Search for the cell housing the specified text and yield its (X, Y) center coordinate. 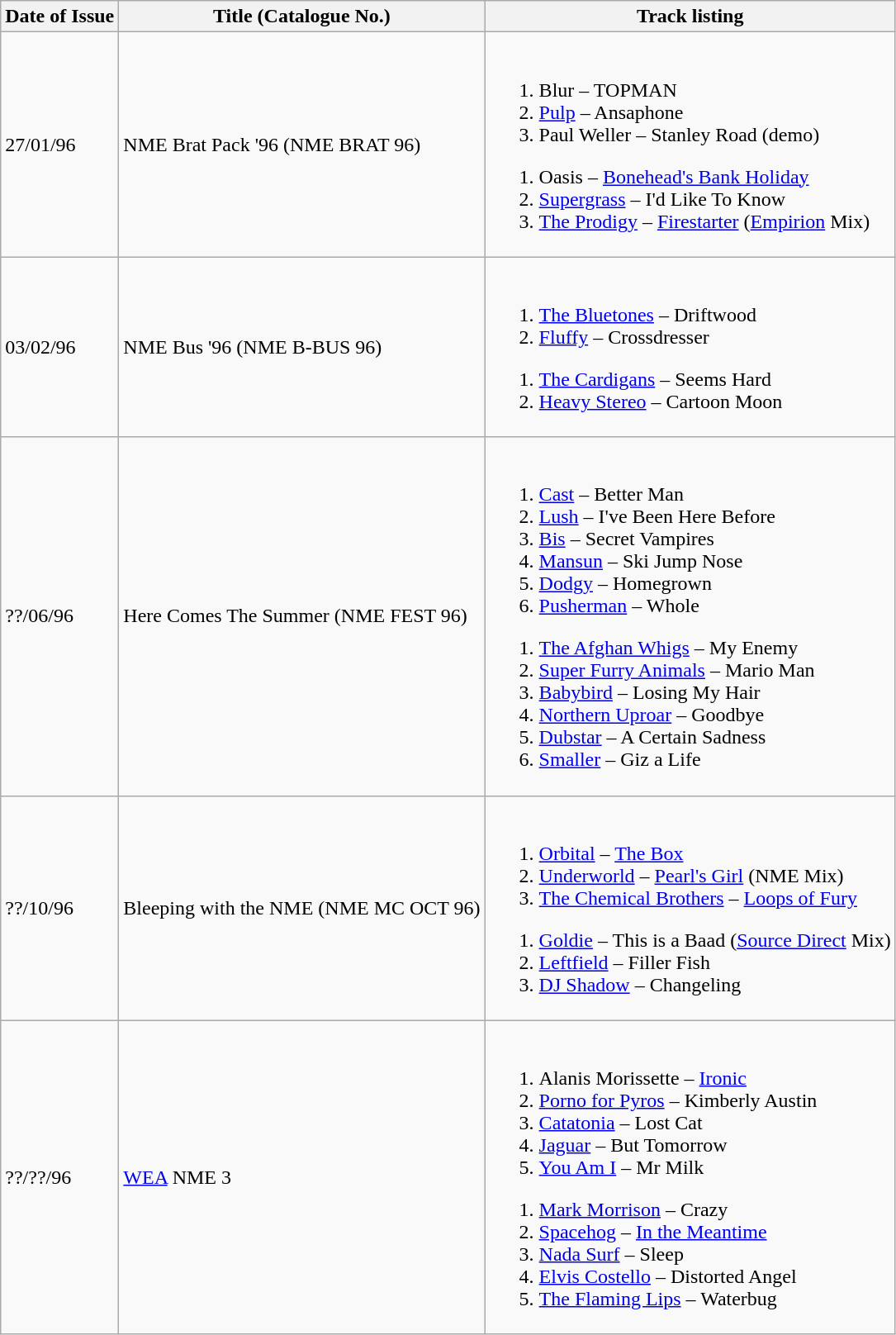
Here Comes The Summer (NME FEST 96) (302, 616)
Date of Issue (59, 17)
WEA NME 3 (302, 1177)
NME Bus '96 (NME B-BUS 96) (302, 347)
??/10/96 (59, 908)
??/06/96 (59, 616)
27/01/96 (59, 145)
03/02/96 (59, 347)
Track listing (690, 17)
Title (Catalogue No.) (302, 17)
??/??/96 (59, 1177)
The Bluetones – DriftwoodFluffy – CrossdresserThe Cardigans – Seems HardHeavy Stereo – Cartoon Moon (690, 347)
Bleeping with the NME (NME MC OCT 96) (302, 908)
NME Brat Pack '96 (NME BRAT 96) (302, 145)
